Provide the [X, Y] coordinate of the cell's center where the given text is located.  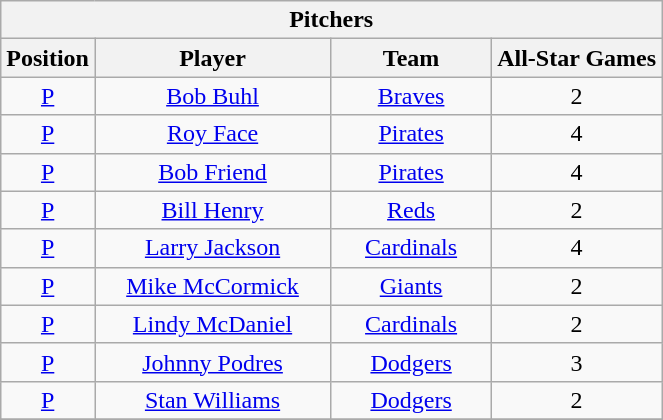
Pitchers [332, 20]
Reds [412, 210]
Team [412, 58]
Roy Face [212, 134]
Stan Williams [212, 400]
Position [48, 58]
Giants [412, 286]
Lindy McDaniel [212, 324]
Johnny Podres [212, 362]
Bill Henry [212, 210]
Larry Jackson [212, 248]
All-Star Games [577, 58]
Bob Friend [212, 172]
Player [212, 58]
3 [577, 362]
Bob Buhl [212, 96]
Braves [412, 96]
Mike McCormick [212, 286]
